Find where the given text appears and provide that cell's center as (X, Y) coordinate. 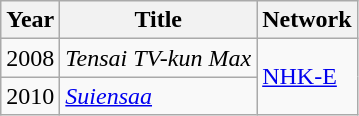
Suiensaa (158, 96)
2008 (30, 58)
Year (30, 20)
NHK-E (307, 77)
2010 (30, 96)
Title (158, 20)
Network (307, 20)
Tensai TV-kun Max (158, 58)
